Locate the cell with the specified text and output its [X, Y] center coordinate. 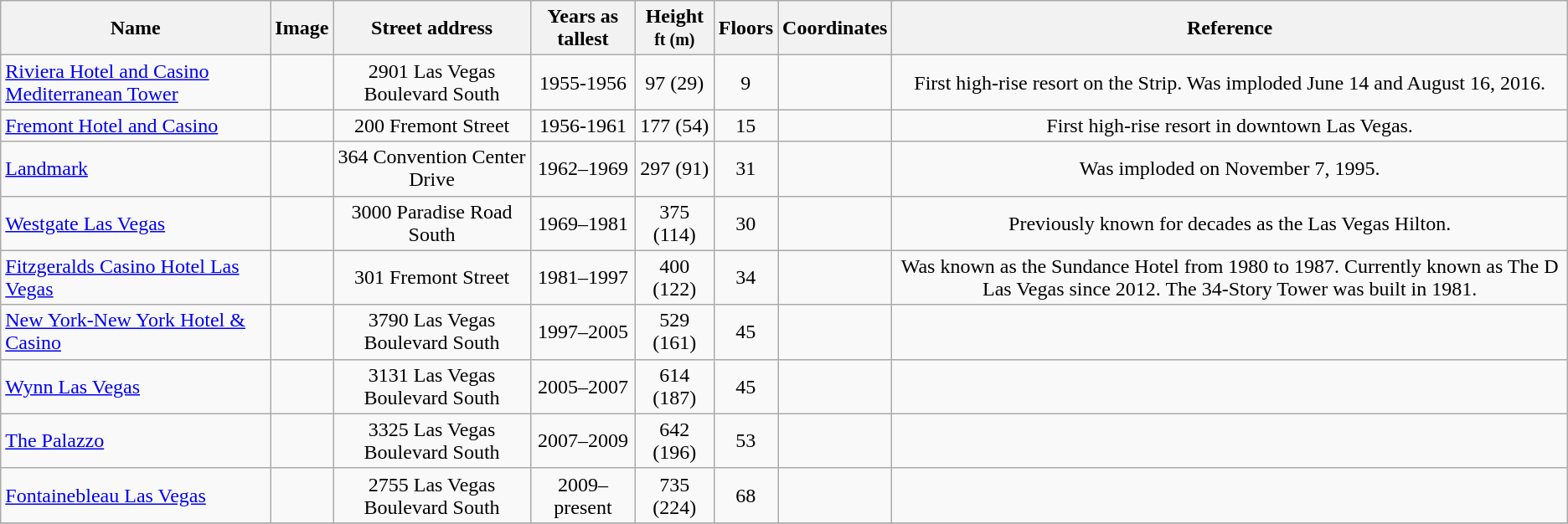
Was known as the Sundance Hotel from 1980 to 1987. Currently known as The D Las Vegas since 2012. The 34-Story Tower was built in 1981. [1230, 278]
First high-rise resort in downtown Las Vegas. [1230, 126]
Street address [432, 28]
Was imploded on November 7, 1995. [1230, 169]
1956-1961 [583, 126]
Name [136, 28]
15 [745, 126]
31 [745, 169]
Wynn Las Vegas [136, 387]
34 [745, 278]
2005–2007 [583, 387]
Reference [1230, 28]
3131 Las Vegas Boulevard South [432, 387]
97 (29) [674, 82]
3000 Paradise Road South [432, 223]
Years as tallest [583, 28]
The Palazzo [136, 440]
2901 Las Vegas Boulevard South [432, 82]
2007–2009 [583, 440]
New York-New York Hotel & Casino [136, 331]
Fremont Hotel and Casino [136, 126]
Fitzgeralds Casino Hotel Las Vegas [136, 278]
Fontainebleau Las Vegas [136, 496]
Riviera Hotel and Casino Mediterranean Tower [136, 82]
1981–1997 [583, 278]
1997–2005 [583, 331]
2009–present [583, 496]
68 [745, 496]
Heightft (m) [674, 28]
177 (54) [674, 126]
364 Convention Center Drive [432, 169]
Landmark [136, 169]
3325 Las Vegas Boulevard South [432, 440]
642 (196) [674, 440]
400 (122) [674, 278]
375 (114) [674, 223]
9 [745, 82]
Westgate Las Vegas [136, 223]
1962–1969 [583, 169]
Floors [745, 28]
1955-1956 [583, 82]
30 [745, 223]
Image [302, 28]
Coordinates [835, 28]
200 Fremont Street [432, 126]
Previously known for decades as the Las Vegas Hilton. [1230, 223]
301 Fremont Street [432, 278]
3790 Las Vegas Boulevard South [432, 331]
614 (187) [674, 387]
1969–1981 [583, 223]
53 [745, 440]
735 (224) [674, 496]
First high-rise resort on the Strip. Was imploded June 14 and August 16, 2016. [1230, 82]
2755 Las Vegas Boulevard South [432, 496]
297 (91) [674, 169]
529 (161) [674, 331]
